Identify which cell holds the provided text, then report its [x, y] central coordinate. 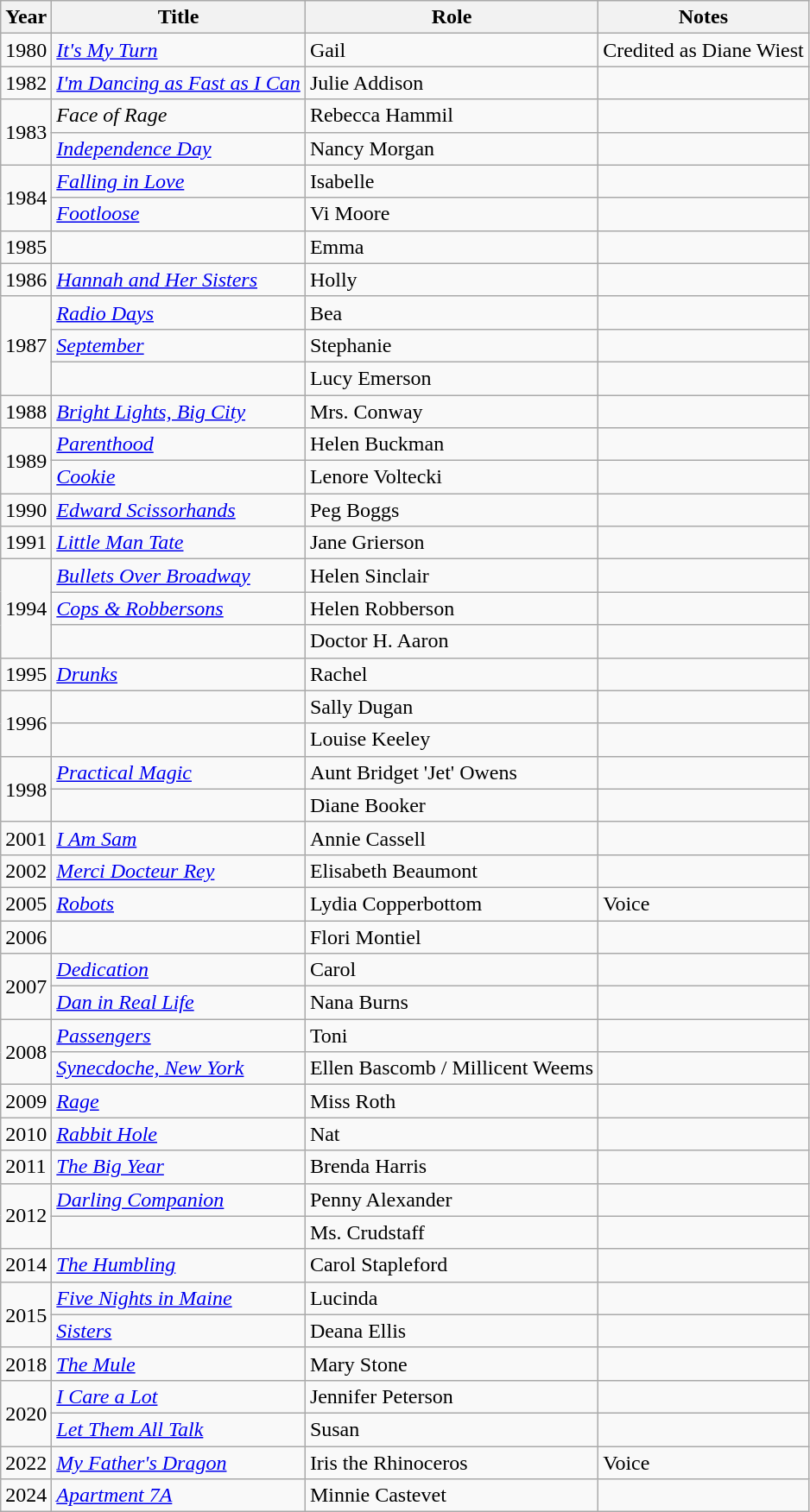
Gail [451, 50]
Lydia Copperbottom [451, 904]
1998 [26, 789]
Flori Montiel [451, 936]
Elisabeth Beaumont [451, 871]
The Mule [179, 1364]
Isabelle [451, 181]
1985 [26, 247]
1986 [26, 280]
2018 [26, 1364]
2006 [26, 936]
Ellen Bascomb / Millicent Weems [451, 1068]
Rabbit Hole [179, 1134]
The Big Year [179, 1167]
1984 [26, 198]
Peg Boggs [451, 510]
Year [26, 17]
1987 [26, 345]
Rachel [451, 674]
Cookie [179, 477]
Nancy Morgan [451, 148]
2005 [26, 904]
Notes [704, 17]
Susan [451, 1429]
1982 [26, 83]
Jane Grierson [451, 543]
Parenthood [179, 444]
Carol [451, 970]
Carol Stapleford [451, 1265]
1990 [26, 510]
1991 [26, 543]
Bea [451, 312]
Lucinda [451, 1298]
Face of Rage [179, 116]
Brenda Harris [451, 1167]
1994 [26, 608]
Robots [179, 904]
Drunks [179, 674]
Nana Burns [451, 1003]
2014 [26, 1265]
Mrs. Conway [451, 412]
Helen Robberson [451, 608]
Ms. Crudstaff [451, 1232]
Rebecca Hammil [451, 116]
Louise Keeley [451, 740]
1988 [26, 412]
1995 [26, 674]
Hannah and Her Sisters [179, 280]
I Am Sam [179, 838]
My Father's Dragon [179, 1463]
September [179, 345]
Doctor H. Aaron [451, 641]
Miss Roth [451, 1101]
2008 [26, 1052]
Bullets Over Broadway [179, 576]
Cops & Robbersons [179, 608]
Aunt Bridget 'Jet' Owens [451, 772]
Emma [451, 247]
I Care a Lot [179, 1396]
2011 [26, 1167]
Title [179, 17]
Radio Days [179, 312]
Credited as Diane Wiest [704, 50]
Falling in Love [179, 181]
Holly [451, 280]
Nat [451, 1134]
2012 [26, 1216]
Lucy Emerson [451, 378]
The Humbling [179, 1265]
Helen Sinclair [451, 576]
2002 [26, 871]
Helen Buckman [451, 444]
Rage [179, 1101]
Role [451, 17]
Lenore Voltecki [451, 477]
2015 [26, 1314]
Sally Dugan [451, 707]
It's My Turn [179, 50]
Deana Ellis [451, 1331]
Iris the Rhinoceros [451, 1463]
1980 [26, 50]
I'm Dancing as Fast as I Can [179, 83]
Five Nights in Maine [179, 1298]
Darling Companion [179, 1200]
Mary Stone [451, 1364]
Toni [451, 1036]
Footloose [179, 214]
Bright Lights, Big City [179, 412]
Dedication [179, 970]
Merci Docteur Rey [179, 871]
Vi Moore [451, 214]
1983 [26, 132]
Edward Scissorhands [179, 510]
1989 [26, 461]
Dan in Real Life [179, 1003]
Let Them All Talk [179, 1429]
Practical Magic [179, 772]
2020 [26, 1413]
Minnie Castevet [451, 1496]
2001 [26, 838]
2022 [26, 1463]
Stephanie [451, 345]
Independence Day [179, 148]
Apartment 7A [179, 1496]
2009 [26, 1101]
Annie Cassell [451, 838]
2010 [26, 1134]
Little Man Tate [179, 543]
Sisters [179, 1331]
Synecdoche, New York [179, 1068]
Jennifer Peterson [451, 1396]
Passengers [179, 1036]
Julie Addison [451, 83]
1996 [26, 723]
2007 [26, 986]
Diane Booker [451, 805]
Penny Alexander [451, 1200]
2024 [26, 1496]
